Capture the cell that displays the provided text and extract its [x, y] central coordinate. 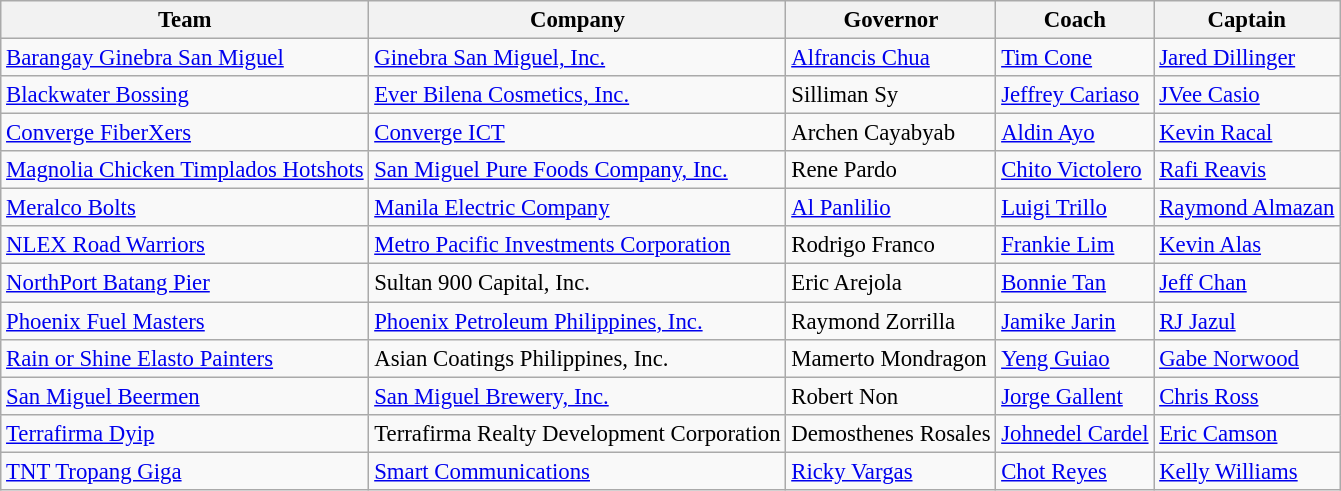
Chot Reyes [1075, 471]
Kevin Racal [1247, 133]
Asian Coatings Philippines, Inc. [578, 358]
Jorge Gallent [1075, 396]
Magnolia Chicken Timplados Hotshots [185, 170]
San Miguel Beermen [185, 396]
Team [185, 20]
Rene Pardo [891, 170]
San Miguel Brewery, Inc. [578, 396]
TNT Tropang Giga [185, 471]
Bonnie Tan [1075, 283]
Silliman Sy [891, 95]
Barangay Ginebra San Miguel [185, 58]
Phoenix Petroleum Philippines, Inc. [578, 321]
NLEX Road Warriors [185, 245]
Blackwater Bossing [185, 95]
Manila Electric Company [578, 208]
Raymond Almazan [1247, 208]
Terrafirma Dyip [185, 433]
Rafi Reavis [1247, 170]
Jeff Chan [1247, 283]
Terrafirma Realty Development Corporation [578, 433]
Raymond Zorrilla [891, 321]
Phoenix Fuel Masters [185, 321]
Ever Bilena Cosmetics, Inc. [578, 95]
Al Panlilio [891, 208]
Luigi Trillo [1075, 208]
Frankie Lim [1075, 245]
RJ Jazul [1247, 321]
JVee Casio [1247, 95]
Ricky Vargas [891, 471]
Coach [1075, 20]
Ginebra San Miguel, Inc. [578, 58]
Kevin Alas [1247, 245]
Converge ICT [578, 133]
Converge FiberXers [185, 133]
Kelly Williams [1247, 471]
Rodrigo Franco [891, 245]
San Miguel Pure Foods Company, Inc. [578, 170]
Meralco Bolts [185, 208]
Robert Non [891, 396]
Sultan 900 Capital, Inc. [578, 283]
Yeng Guiao [1075, 358]
Chito Victolero [1075, 170]
Smart Communications [578, 471]
Johnedel Cardel [1075, 433]
NorthPort Batang Pier [185, 283]
Tim Cone [1075, 58]
Jeffrey Cariaso [1075, 95]
Archen Cayabyab [891, 133]
Governor [891, 20]
Mamerto Mondragon [891, 358]
Captain [1247, 20]
Chris Ross [1247, 396]
Aldin Ayo [1075, 133]
Eric Arejola [891, 283]
Gabe Norwood [1247, 358]
Jamike Jarin [1075, 321]
Demosthenes Rosales [891, 433]
Company [578, 20]
Jared Dillinger [1247, 58]
Eric Camson [1247, 433]
Rain or Shine Elasto Painters [185, 358]
Metro Pacific Investments Corporation [578, 245]
Alfrancis Chua [891, 58]
